Find where the given text appears and provide that cell's center as [X, Y] coordinate. 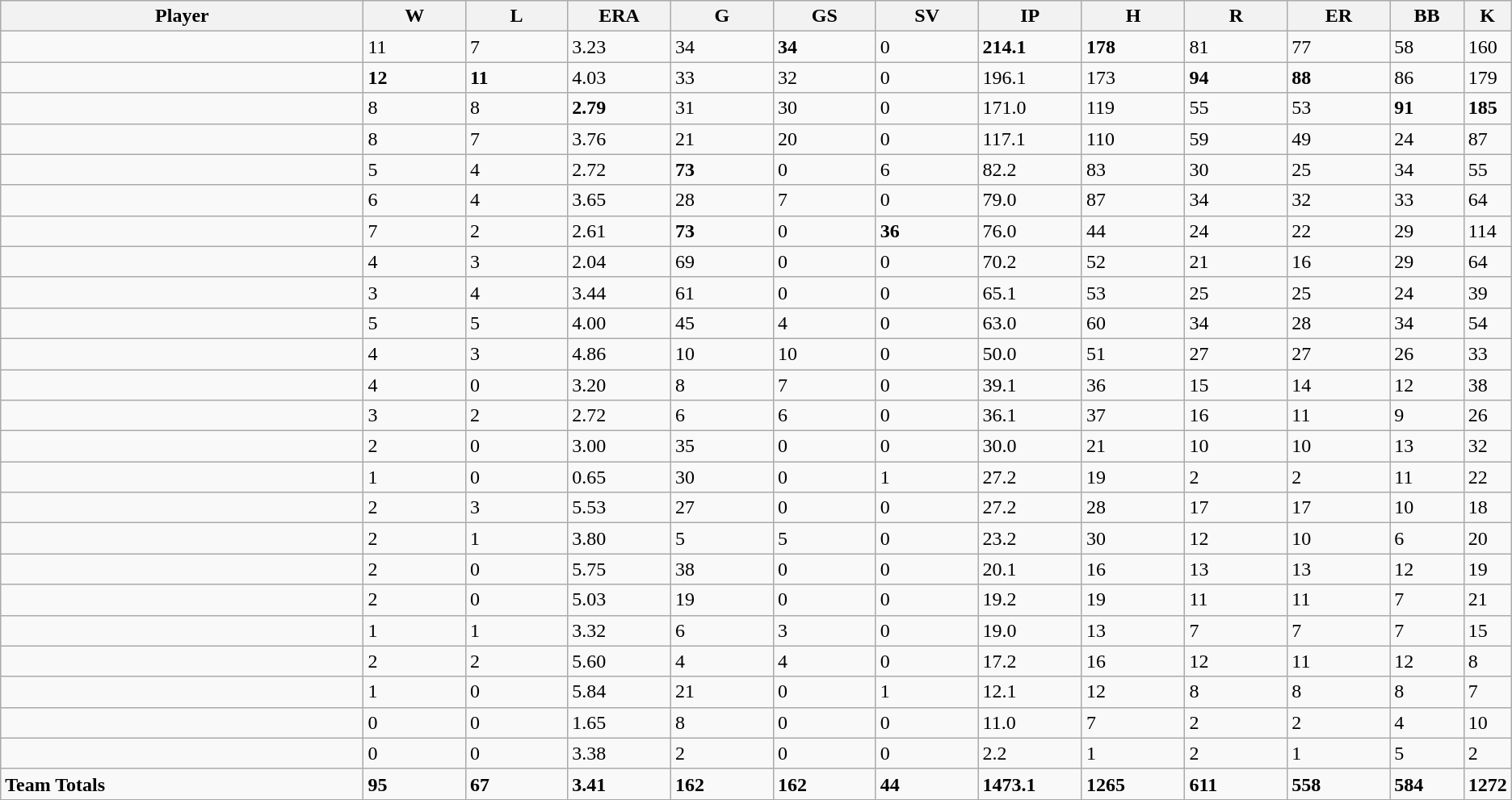
ER [1339, 16]
110 [1133, 139]
611 [1236, 784]
12.1 [1030, 692]
5.03 [619, 600]
119 [1133, 108]
31 [722, 108]
61 [722, 292]
171.0 [1030, 108]
1.65 [619, 723]
30.0 [1030, 446]
11.0 [1030, 723]
51 [1133, 354]
H [1133, 16]
63.0 [1030, 323]
45 [722, 323]
196.1 [1030, 77]
GS [824, 16]
173 [1133, 77]
Team Totals [183, 784]
0.65 [619, 477]
3.44 [619, 292]
178 [1133, 47]
K [1488, 16]
50.0 [1030, 354]
3.65 [619, 200]
3.32 [619, 630]
91 [1426, 108]
2.2 [1030, 753]
18 [1488, 508]
2.79 [619, 108]
SV [927, 16]
1272 [1488, 784]
65.1 [1030, 292]
58 [1426, 47]
114 [1488, 231]
39 [1488, 292]
77 [1339, 47]
52 [1133, 262]
160 [1488, 47]
4.03 [619, 77]
86 [1426, 77]
35 [722, 446]
L [516, 16]
69 [722, 262]
20.1 [1030, 569]
14 [1339, 385]
94 [1236, 77]
IP [1030, 16]
49 [1339, 139]
95 [414, 784]
179 [1488, 77]
67 [516, 784]
W [414, 16]
BB [1426, 16]
3.41 [619, 784]
83 [1133, 170]
2.61 [619, 231]
3.38 [619, 753]
584 [1426, 784]
5.84 [619, 692]
2.04 [619, 262]
3.00 [619, 446]
39.1 [1030, 385]
3.23 [619, 47]
4.86 [619, 354]
37 [1133, 416]
4.00 [619, 323]
214.1 [1030, 47]
Player [183, 16]
23.2 [1030, 538]
88 [1339, 77]
9 [1426, 416]
1265 [1133, 784]
70.2 [1030, 262]
5.60 [619, 661]
3.80 [619, 538]
R [1236, 16]
3.20 [619, 385]
3.76 [619, 139]
G [722, 16]
59 [1236, 139]
558 [1339, 784]
82.2 [1030, 170]
19.0 [1030, 630]
76.0 [1030, 231]
5.53 [619, 508]
81 [1236, 47]
117.1 [1030, 139]
54 [1488, 323]
5.75 [619, 569]
60 [1133, 323]
185 [1488, 108]
17.2 [1030, 661]
1473.1 [1030, 784]
ERA [619, 16]
19.2 [1030, 600]
79.0 [1030, 200]
36.1 [1030, 416]
